Determine the [x, y] coordinate at the center of the cell enclosing the given text.  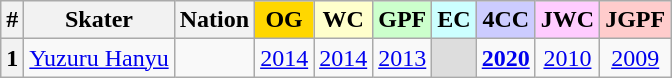
Yuzuru Hanyu [99, 58]
EC [454, 20]
Skater [99, 20]
GPF [402, 20]
# [12, 20]
OG [284, 20]
2020 [506, 58]
2013 [402, 58]
JWC [567, 20]
2009 [636, 58]
2010 [567, 58]
Nation [214, 20]
JGPF [636, 20]
WC [344, 20]
4CC [506, 20]
1 [12, 58]
